For the text-containing cell, return its midpoint in (x, y) coordinate format. 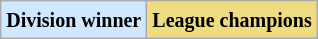
Division winner (74, 20)
League champions (232, 20)
